Capture the cell that displays the provided text and extract its (X, Y) central coordinate. 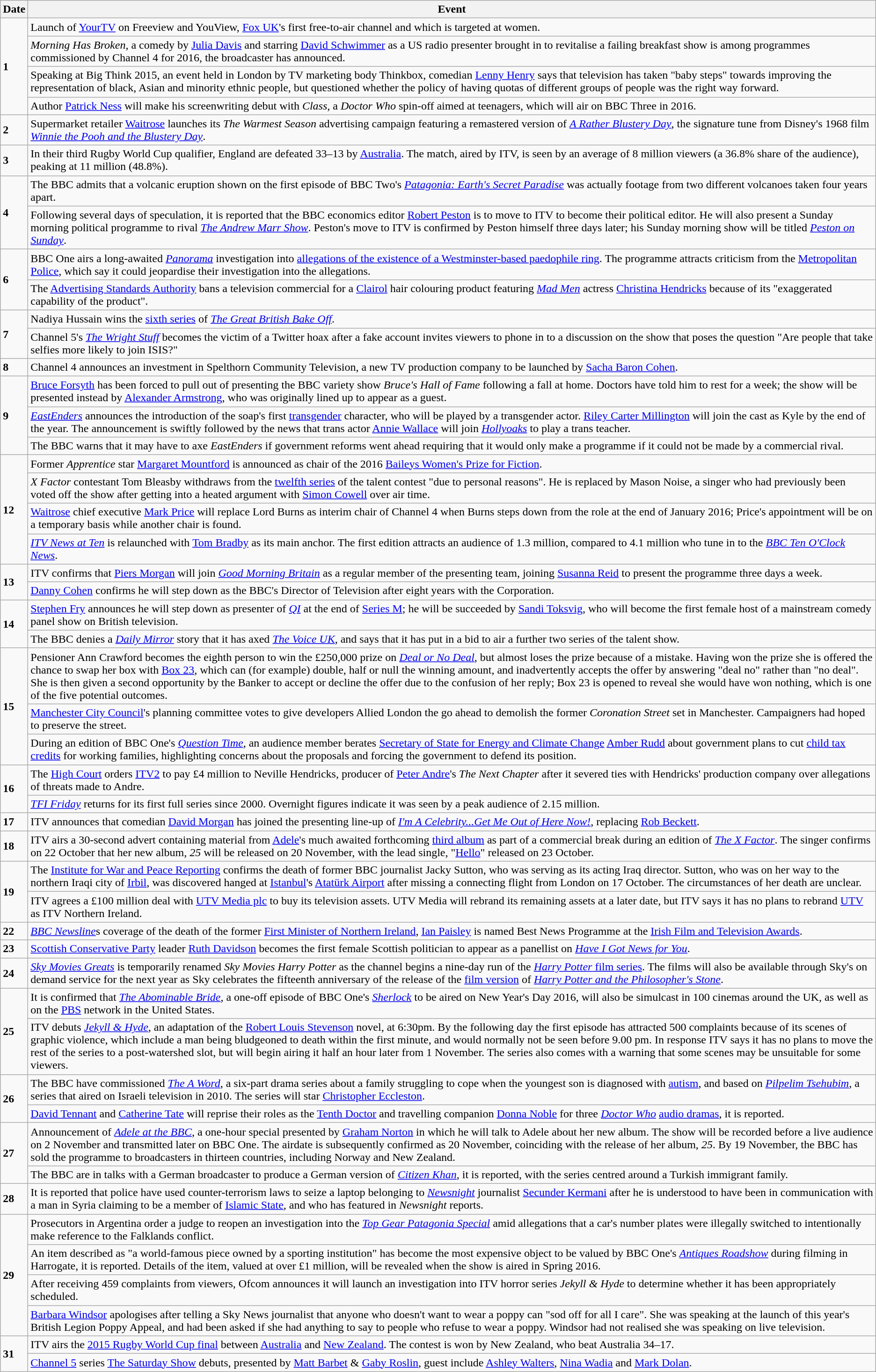
15 (14, 706)
24 (14, 973)
31 (14, 1354)
4 (14, 213)
19 (14, 892)
Launch of YourTV on Freeview and YouView, Fox UK's first free-to-air channel and which is targeted at women. (452, 27)
ITV announces that comedian David Morgan has joined the presenting line-up of I'm A Celebrity...Get Me Out of Here Now!, replacing Rob Beckett. (452, 822)
TFI Friday returns for its first full series since 2000. Overnight figures indicate it was seen by a peak audience of 2.15 million. (452, 804)
29 (14, 1275)
7 (14, 334)
The BBC denies a Daily Mirror story that it has axed The Voice UK, and says that it has put in a bid to air a further two series of the talent show. (452, 639)
2 (14, 130)
1 (14, 66)
Date (14, 9)
16 (14, 789)
Scottish Conservative Party leader Ruth Davidson becomes the first female Scottish politician to appear as a panellist on Have I Got News for You. (452, 949)
13 (14, 582)
3 (14, 160)
14 (14, 624)
Former Apprentice star Margaret Mountford is announced as chair of the 2016 Baileys Women's Prize for Fiction. (452, 464)
Author Patrick Ness will make his screenwriting debut with Class, a Doctor Who spin-off aimed at teenagers, which will air on BBC Three in 2016. (452, 106)
27 (14, 1153)
Event (452, 9)
8 (14, 367)
ITV airs the 2015 Rugby World Cup final between Australia and New Zealand. The contest is won by New Zealand, who beat Australia 34–17. (452, 1345)
25 (14, 1031)
23 (14, 949)
28 (14, 1198)
Danny Cohen confirms he will step down as the BBC's Director of Television after eight years with the Corporation. (452, 591)
22 (14, 931)
17 (14, 822)
Channel 4 announces an investment in Spelthorn Community Television, a new TV production company to be launched by Sacha Baron Cohen. (452, 367)
Channel 5 series The Saturday Show debuts, presented by Matt Barbet & Gaby Roslin, guest include Ashley Walters, Nina Wadia and Mark Dolan. (452, 1363)
26 (14, 1098)
9 (14, 416)
12 (14, 509)
Nadiya Hussain wins the sixth series of The Great British Bake Off. (452, 319)
6 (14, 279)
18 (14, 846)
